Return the [x, y] coordinate for the center point of the cell that contains the specified text.  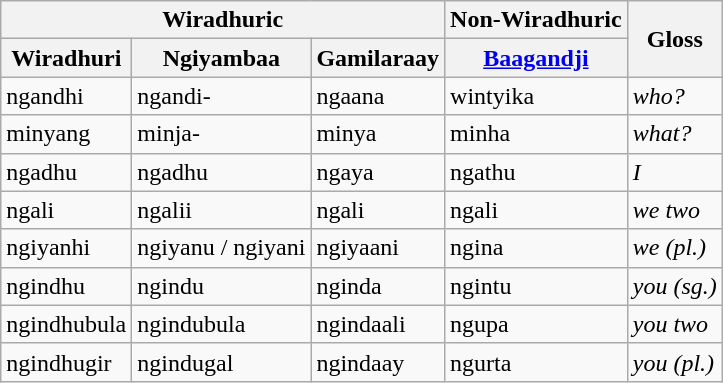
Ngiyambaa [222, 58]
minya [378, 134]
who? [674, 96]
Gloss [674, 39]
wintyika [536, 96]
you (sg.) [674, 286]
minja- [222, 134]
Wiradhuri [66, 58]
ngindubula [222, 324]
ngindu [222, 286]
Gamilaraay [378, 58]
I [674, 172]
ngintu [536, 286]
what? [674, 134]
you (pl.) [674, 362]
ngiyanhi [66, 248]
minyang [66, 134]
ngindhubula [66, 324]
Wiradhuric [223, 20]
Non-Wiradhuric [536, 20]
ngupa [536, 324]
ngindaay [378, 362]
we (pl.) [674, 248]
ngindugal [222, 362]
ngaya [378, 172]
we two [674, 210]
ngindhugir [66, 362]
ngindhu [66, 286]
Baagandji [536, 58]
ngandi- [222, 96]
you two [674, 324]
ngurta [536, 362]
ngiyanu / ngiyani [222, 248]
ngaana [378, 96]
ngina [536, 248]
ngathu [536, 172]
ngiyaani [378, 248]
ngindaali [378, 324]
nginda [378, 286]
minha [536, 134]
ngandhi [66, 96]
ngalii [222, 210]
